From the cell containing the given text, extract its center point as (x, y) coordinate. 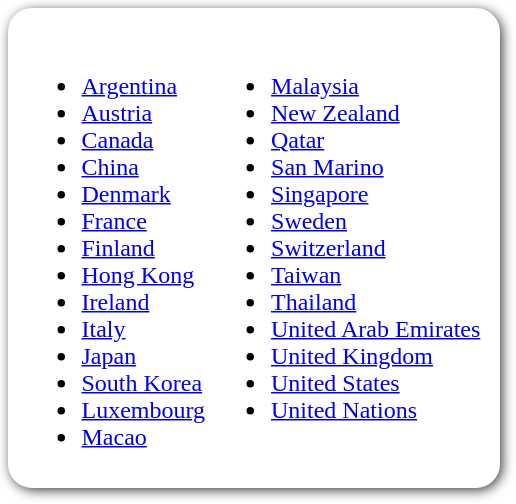
Malaysia New Zealand Qatar San Marino Singapore Sweden Switzerland Taiwan Thailand United Arab Emirates United Kingdom United States United Nations (346, 248)
Argentina Austria Canada China Denmark France Finland Hong Kong Ireland Italy Japan South Korea Luxembourg Macao (114, 248)
